From the cell containing the given text, extract its center point as (X, Y) coordinate. 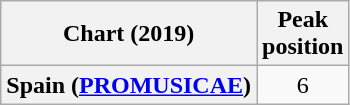
6 (303, 85)
Spain (PROMUSICAE) (129, 85)
Peakposition (303, 34)
Chart (2019) (129, 34)
